Pinpoint the cell where the given text exists, returning its (X, Y) midpoint coordinate. 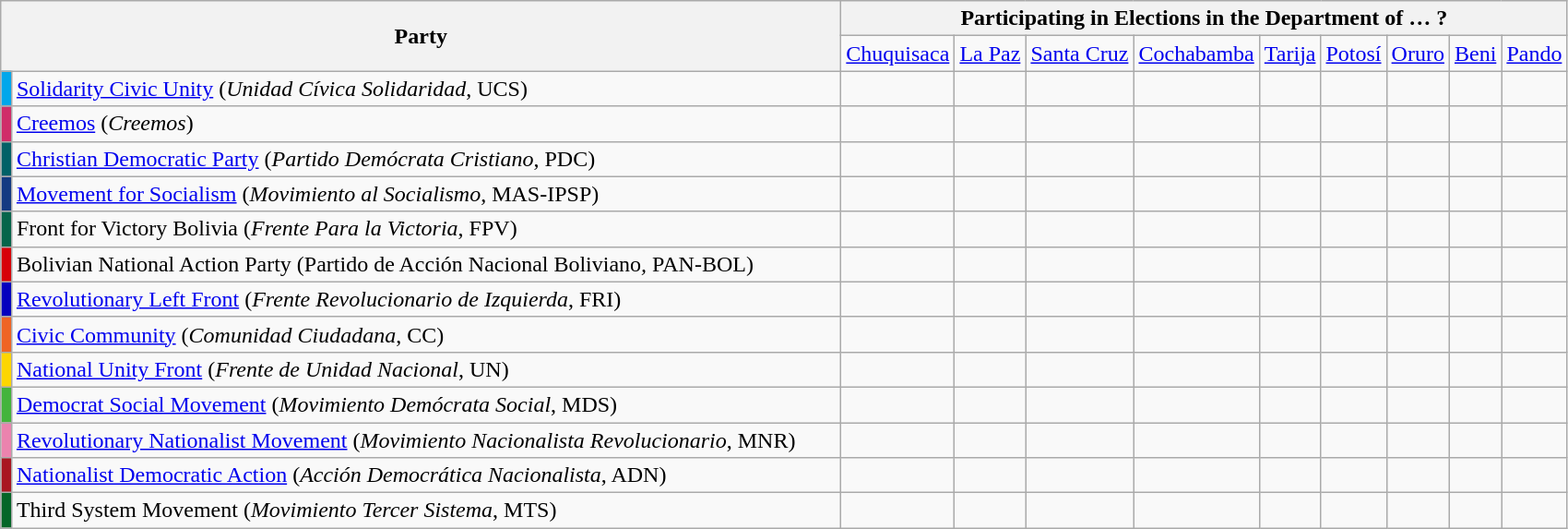
Revolutionary Nationalist Movement (Movimiento Nacionalista Revolucionario, MNR) (426, 440)
La Paz (991, 54)
Pando (1535, 54)
Cochabamba (1196, 54)
Nationalist Democratic Action (Acción Democrática Nacionalista, ADN) (426, 475)
National Unity Front (Frente de Unidad Nacional, UN) (426, 369)
Third System Movement (Movimiento Tercer Sistema, MTS) (426, 511)
Front for Victory Bolivia (Frente Para la Victoria, FPV) (426, 229)
Christian Democratic Party (Partido Demócrata Cristiano, PDC) (426, 159)
Tarija (1289, 54)
Revolutionary Left Front (Frente Revolucionario de Izquierda, FRI) (426, 299)
Bolivian National Action Party (Partido de Acción Nacional Boliviano, PAN-BOL) (426, 264)
Democrat Social Movement (Movimiento Demócrata Social, MDS) (426, 404)
Oruro (1418, 54)
Potosí (1354, 54)
Participating in Elections in the Department of … ? (1205, 18)
Beni (1475, 54)
Creemos (Creemos) (426, 124)
Chuquisaca (898, 54)
Santa Cruz (1079, 54)
Solidarity Civic Unity (Unidad Cívica Solidaridad, UCS) (426, 89)
Party (421, 36)
Movement for Socialism (Movimiento al Socialismo, MAS-IPSP) (426, 194)
Civic Community (Comunidad Ciudadana, CC) (426, 334)
